Find where the given text appears and provide that cell's center as [X, Y] coordinate. 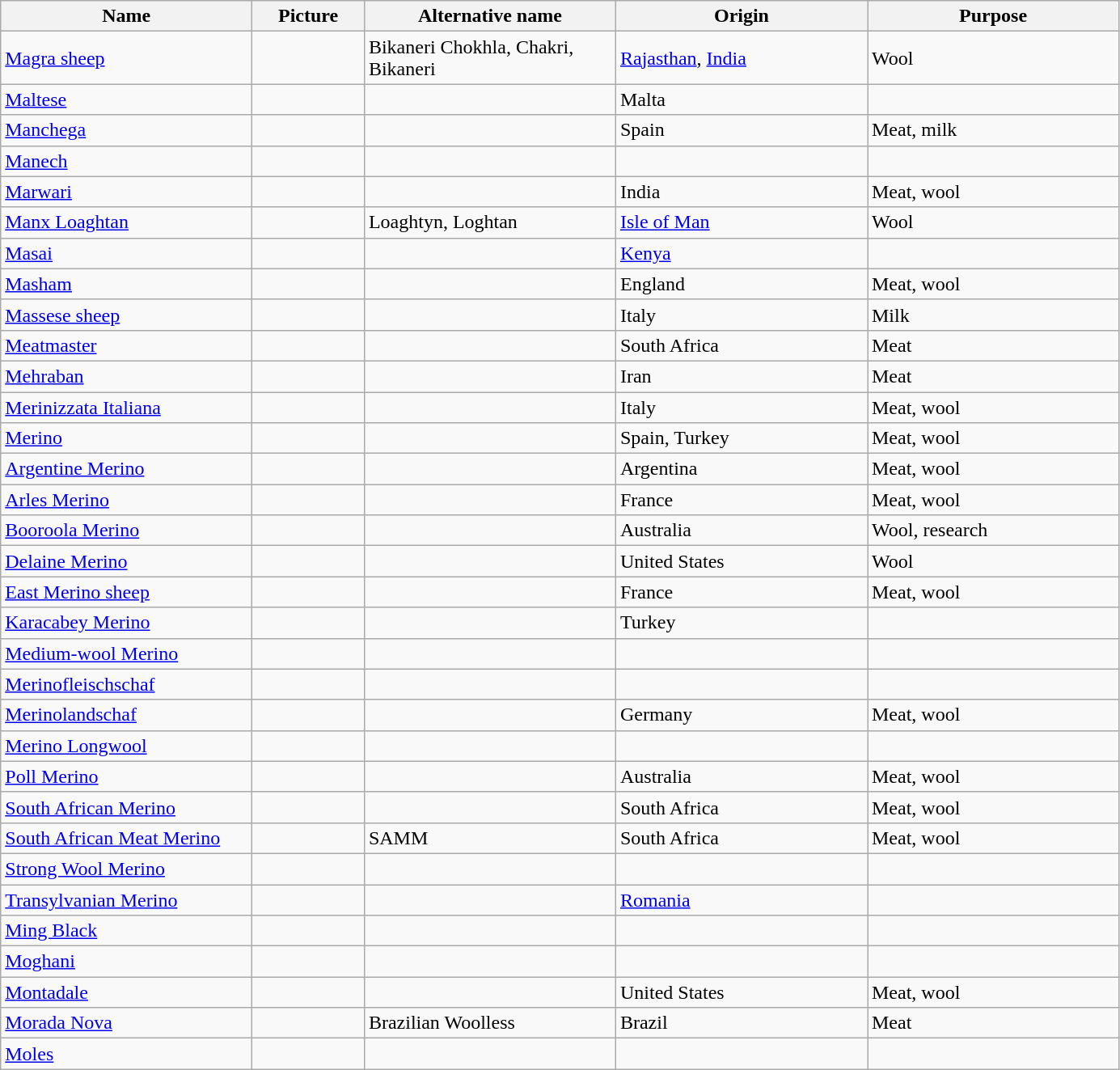
Kenya [741, 253]
Alternative name [490, 16]
Name [126, 16]
Malta [741, 99]
Booroola Merino [126, 531]
Arles Merino [126, 500]
Ming Black [126, 931]
Moghani [126, 962]
SAMM [490, 838]
Medium-wool Merino [126, 653]
England [741, 284]
Delaine Merino [126, 561]
Moles [126, 1054]
Brazil [741, 1023]
Wool, research [993, 531]
Merinofleischschaf [126, 684]
Picture [309, 16]
Rajasthan, India [741, 58]
Iran [741, 376]
Merinolandschaf [126, 715]
Merino Longwool [126, 746]
Manx Loaghtan [126, 222]
Merinizzata Italiana [126, 407]
Meatmaster [126, 345]
Origin [741, 16]
India [741, 192]
Argentine Merino [126, 469]
Spain, Turkey [741, 438]
Masai [126, 253]
Purpose [993, 16]
Milk [993, 315]
Brazilian Woolless [490, 1023]
Isle of Man [741, 222]
Transylvanian Merino [126, 900]
South African Meat Merino [126, 838]
Spain [741, 130]
Meat, milk [993, 130]
Mehraban [126, 376]
Bikaneri Chokhla, Chakri, Bikaneri [490, 58]
Karacabey Merino [126, 623]
Merino [126, 438]
Maltese [126, 99]
Masham [126, 284]
Strong Wool Merino [126, 869]
Turkey [741, 623]
Montadale [126, 992]
South African Merino [126, 807]
Loaghtyn, Loghtan [490, 222]
Germany [741, 715]
East Merino sheep [126, 592]
Morada Nova [126, 1023]
Romania [741, 900]
Manech [126, 161]
Poll Merino [126, 776]
Manchega [126, 130]
Argentina [741, 469]
Marwari [126, 192]
Massese sheep [126, 315]
Magra sheep [126, 58]
